Detect which cell encompasses the target text, then output its [x, y] center coordinate. 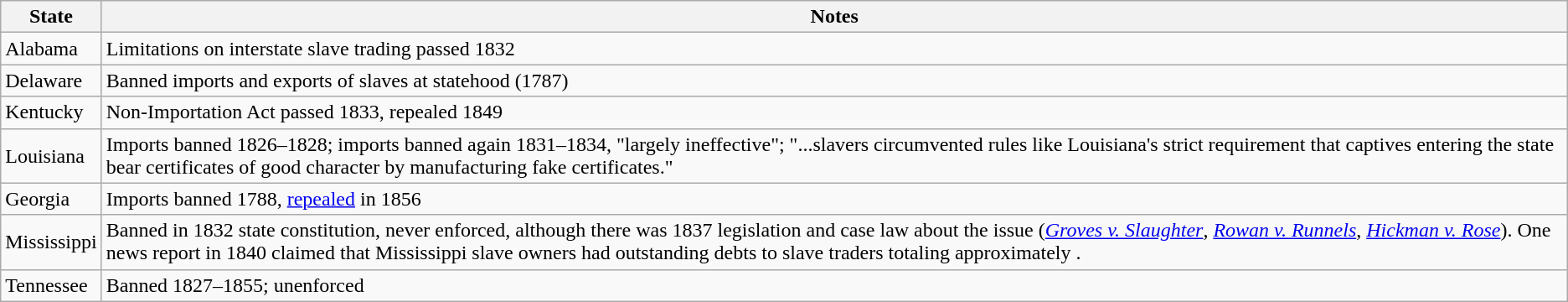
Notes [834, 17]
Alabama [51, 49]
State [51, 17]
Georgia [51, 199]
Delaware [51, 81]
Banned imports and exports of slaves at statehood (1787) [834, 81]
Kentucky [51, 112]
Non-Importation Act passed 1833, repealed 1849 [834, 112]
Imports banned 1788, repealed in 1856 [834, 199]
Louisiana [51, 156]
Mississippi [51, 242]
Banned 1827–1855; unenforced [834, 285]
Tennessee [51, 285]
Limitations on interstate slave trading passed 1832 [834, 49]
